Capture the cell that displays the provided text and extract its [X, Y] central coordinate. 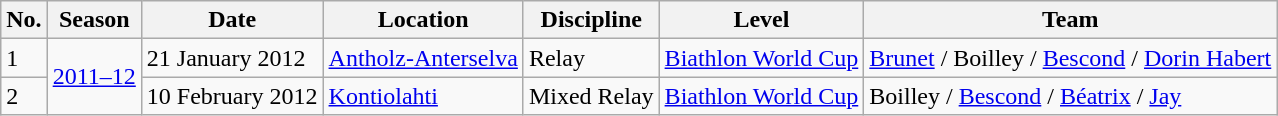
2 [24, 96]
Team [1070, 20]
Brunet / Boilley / Bescond / Dorin Habert [1070, 58]
Antholz-Anterselva [423, 58]
Location [423, 20]
Boilley / Bescond / Béatrix / Jay [1070, 96]
Season [94, 20]
Relay [591, 58]
1 [24, 58]
Level [762, 20]
Kontiolahti [423, 96]
10 February 2012 [232, 96]
Mixed Relay [591, 96]
Discipline [591, 20]
No. [24, 20]
2011–12 [94, 77]
21 January 2012 [232, 58]
Date [232, 20]
